For the text-containing cell, return its midpoint in [x, y] coordinate format. 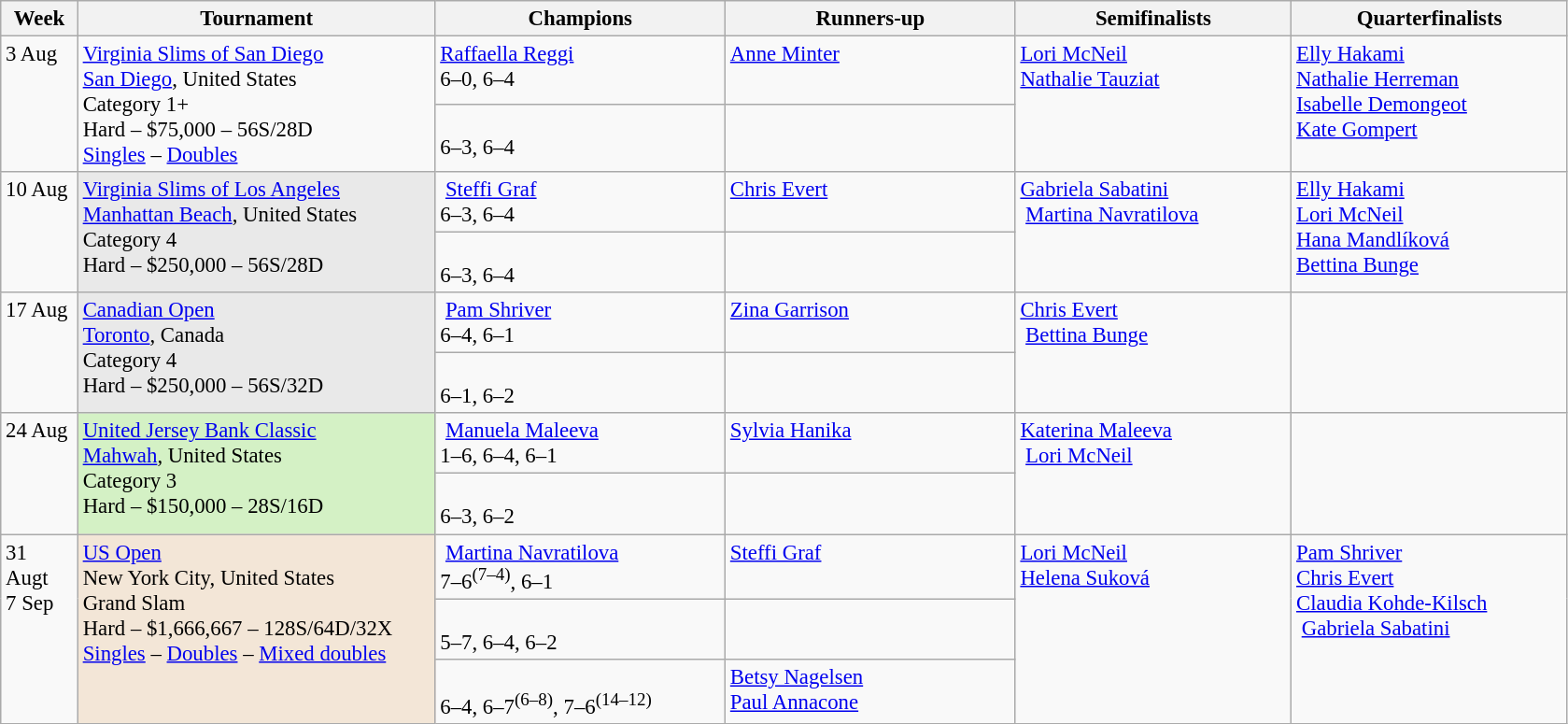
United Jersey Bank ClassicMahwah, United States Category 3 Hard – $150,000 – 28S/16D [256, 473]
Lori McNeil Helena Suková [1153, 630]
6–3, 6–2 [581, 504]
10 Aug [39, 232]
Champions [581, 19]
Chris Evert Bettina Bunge [1153, 353]
31 Augt7 Sep [39, 630]
Anne Minter [870, 71]
Steffi Graf6–3, 6–4 [581, 202]
Lori McNeil Nathalie Tauziat [1153, 105]
Sylvia Hanika [870, 443]
24 Aug [39, 473]
Canadian OpenToronto, Canada Category 4 Hard – $250,000 – 56S/32D [256, 353]
Pam Shriver Chris Evert Claudia Kohde-Kilsch Gabriela Sabatini [1430, 630]
Quarterfinalists [1430, 19]
Martina Navratilova 7–6(7–4), 6–1 [581, 566]
Betsy Nagelsen Paul Annacone [870, 691]
US OpenNew York City, United StatesGrand Slam Hard – $1,666,667 – 128S/64D/32X Singles – Doubles – Mixed doubles [256, 630]
3 Aug [39, 105]
Week [39, 19]
Virginia Slims of San DiegoSan Diego, United States Category 1+ Hard – $75,000 – 56S/28D Singles – Doubles [256, 105]
Elly Hakami Nathalie Herreman Isabelle Demongeot Kate Gompert [1430, 105]
Gabriela Sabatini Martina Navratilova [1153, 232]
Tournament [256, 19]
Pam Shriver6–4, 6–1 [581, 323]
Elly Hakami Lori McNeil Hana Mandlíková Bettina Bunge [1430, 232]
Katerina Maleeva Lori McNeil [1153, 473]
6–1, 6–2 [581, 383]
6–4, 6–7(6–8), 7–6(14–12) [581, 691]
Runners-up [870, 19]
5–7, 6–4, 6–2 [581, 630]
Raffaella Reggi6–0, 6–4 [581, 71]
Virginia Slims of Los AngelesManhattan Beach, United States Category 4 Hard – $250,000 – 56S/28D [256, 232]
Zina Garrison [870, 323]
Steffi Graf [870, 566]
17 Aug [39, 353]
Manuela Maleeva1–6, 6–4, 6–1 [581, 443]
Semifinalists [1153, 19]
Chris Evert [870, 202]
